Extract the [x, y] coordinate from the center of the cell holding the provided text.  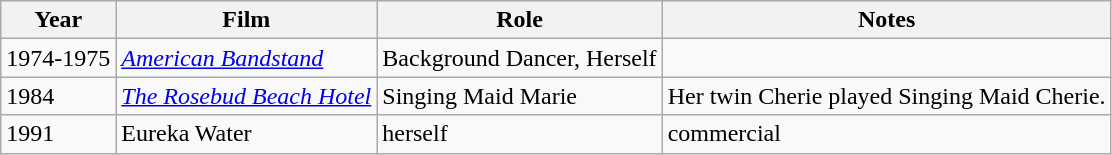
Notes [886, 20]
Background Dancer, Herself [520, 58]
Her twin Cherie played Singing Maid Cherie. [886, 96]
1991 [58, 134]
1974-1975 [58, 58]
herself [520, 134]
American Bandstand [246, 58]
Year [58, 20]
Film [246, 20]
Singing Maid Marie [520, 96]
Eureka Water [246, 134]
commercial [886, 134]
Role [520, 20]
1984 [58, 96]
The Rosebud Beach Hotel [246, 96]
